Pinpoint the cell where the given text exists, returning its (X, Y) midpoint coordinate. 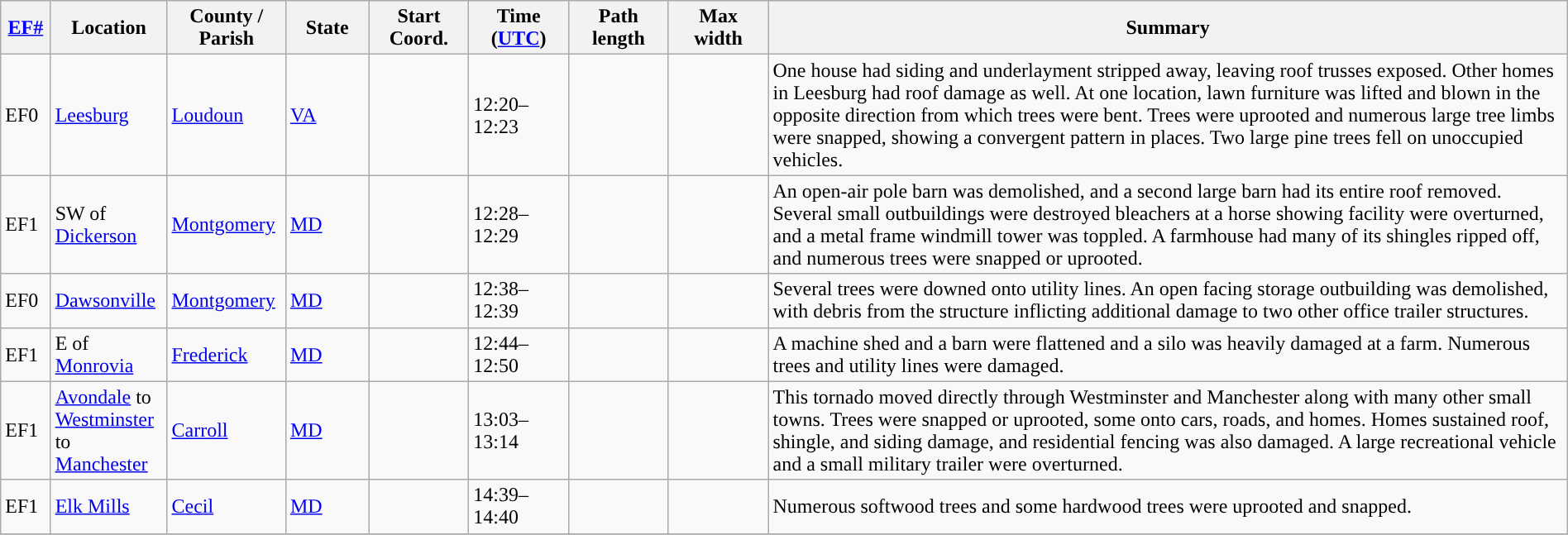
SW of Dickerson (109, 225)
Elk Mills (109, 506)
12:38–12:39 (519, 301)
Time (UTC) (519, 28)
12:20–12:23 (519, 115)
State (327, 28)
EF# (26, 28)
Start Coord. (418, 28)
County / Parish (227, 28)
Frederick (227, 354)
Avondale to Westminster to Manchester (109, 430)
Numerous softwood trees and some hardwood trees were uprooted and snapped. (1168, 506)
Location (109, 28)
14:39–14:40 (519, 506)
Dawsonville (109, 301)
12:44–12:50 (519, 354)
VA (327, 115)
Max width (718, 28)
Leesburg (109, 115)
Summary (1168, 28)
Loudoun (227, 115)
Carroll (227, 430)
13:03–13:14 (519, 430)
Cecil (227, 506)
12:28–12:29 (519, 225)
E of Monrovia (109, 354)
Path length (619, 28)
A machine shed and a barn were flattened and a silo was heavily damaged at a farm. Numerous trees and utility lines were damaged. (1168, 354)
